Output the [X, Y] coordinate of the center of the cell containing the given text.  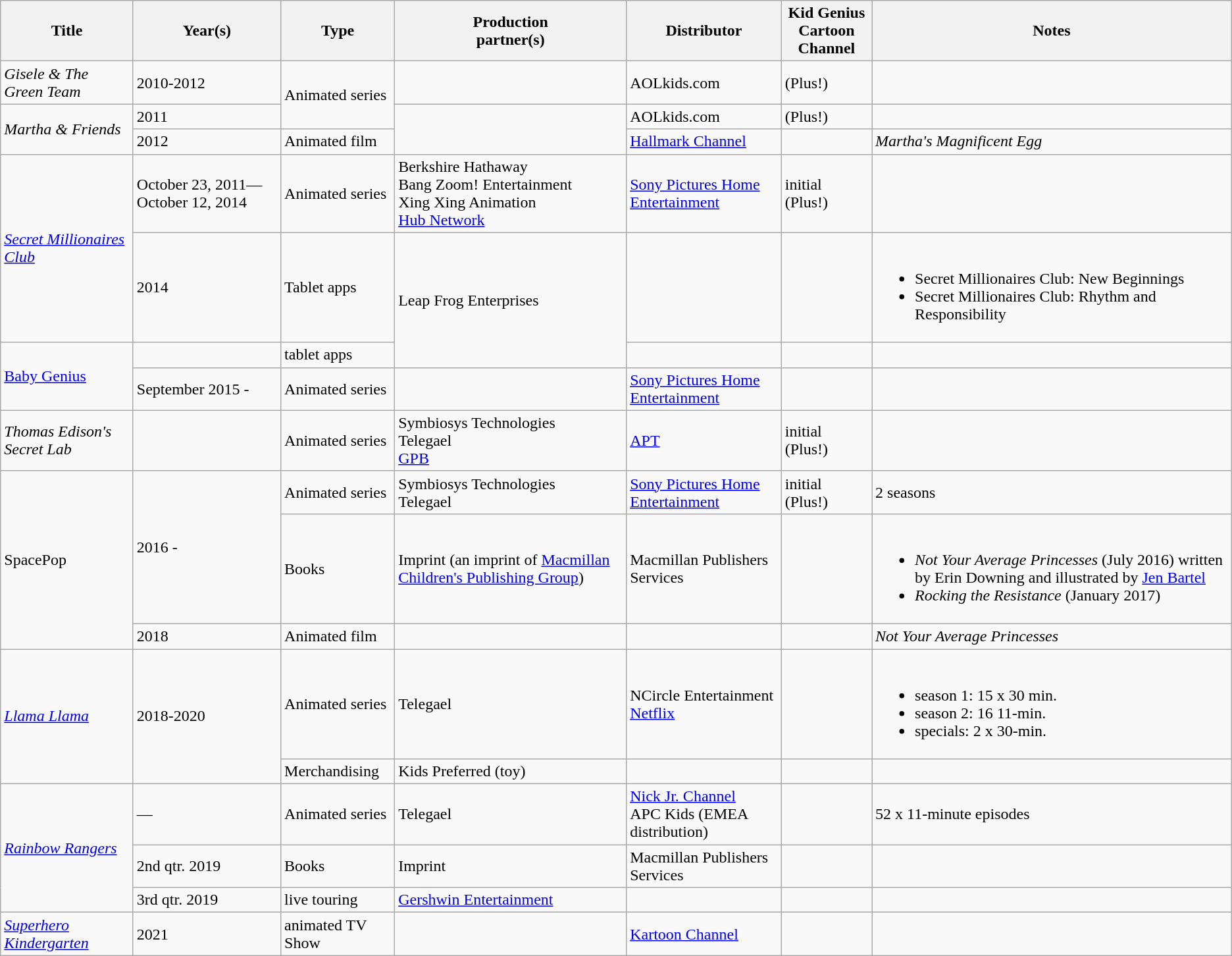
52 x 11-minute episodes [1052, 814]
Gershwin Entertainment [511, 900]
Baby Genius [67, 377]
2010-2012 [207, 83]
Berkshire HathawayBang Zoom! EntertainmentXing Xing AnimationHub Network [511, 194]
Secret Millionaires Club: New BeginningsSecret Millionaires Club: Rhythm and Responsibility [1052, 287]
Rainbow Rangers [67, 848]
Superhero Kindergarten [67, 934]
2018-2020 [207, 716]
Martha & Friends [67, 129]
2 seasons [1052, 492]
Kid GeniusCartoon Channel [827, 31]
Imprint (an imprint of Macmillan Children's Publishing Group) [511, 569]
Secret Millionaires Club [67, 248]
Notes [1052, 31]
2018 [207, 636]
Merchandising [338, 772]
Gisele & The Green Team [67, 83]
Not Your Average Princesses [1052, 636]
Distributor [704, 31]
2021 [207, 934]
Martha's Magnificent Egg [1052, 142]
Llama Llama [67, 716]
Type [338, 31]
Tablet apps [338, 287]
— [207, 814]
live touring [338, 900]
animated TV Show [338, 934]
SpacePop [67, 560]
3rd qtr. 2019 [207, 900]
season 1: 15 x 30 min.season 2: 16 11-min.specials: 2 x 30-min. [1052, 704]
Hallmark Channel [704, 142]
2nd qtr. 2019 [207, 866]
Symbiosys TechnologiesTelegael [511, 492]
Imprint [511, 866]
Kids Preferred (toy) [511, 772]
NCircle EntertainmentNetflix [704, 704]
Year(s) [207, 31]
Not Your Average Princesses (July 2016) written by Erin Downing and illustrated by Jen BartelRocking the Resistance (January 2017) [1052, 569]
2014 [207, 287]
Productionpartner(s) [511, 31]
2016 - [207, 547]
Symbiosys TechnologiesTelegaelGPB [511, 440]
tablet apps [338, 355]
Kartoon Channel [704, 934]
Thomas Edison's Secret Lab [67, 440]
2012 [207, 142]
Nick Jr. ChannelAPC Kids (EMEA distribution) [704, 814]
October 23, 2011—October 12, 2014 [207, 194]
APT [704, 440]
Title [67, 31]
September 2015 - [207, 388]
2011 [207, 117]
Leap Frog Enterprises [511, 300]
